Determine the (X, Y) coordinate at the center of the cell enclosing the given text.  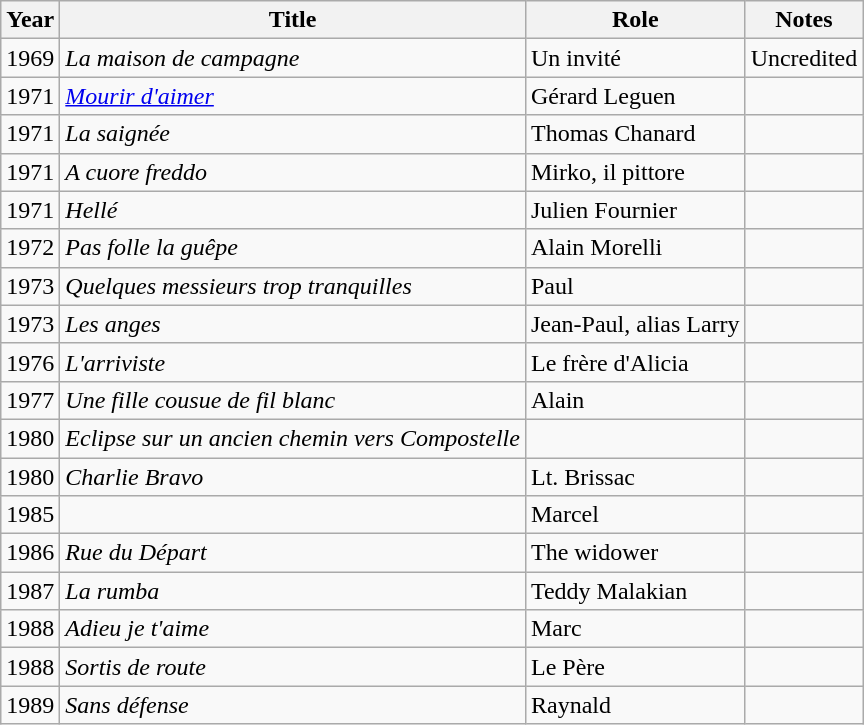
Eclipse sur un ancien chemin vers Compostelle (293, 438)
Pas folle la guêpe (293, 248)
1969 (30, 58)
La maison de campagne (293, 58)
Alain Morelli (635, 248)
Title (293, 20)
Thomas Chanard (635, 134)
Julien Fournier (635, 210)
L'arriviste (293, 362)
Marcel (635, 515)
Role (635, 20)
Mirko, il pittore (635, 172)
Quelques messieurs trop tranquilles (293, 286)
La saignée (293, 134)
1989 (30, 705)
Paul (635, 286)
Gérard Leguen (635, 96)
1976 (30, 362)
1977 (30, 400)
Lt. Brissac (635, 477)
1986 (30, 553)
Adieu je t'aime (293, 629)
Sans défense (293, 705)
Une fille cousue de fil blanc (293, 400)
1972 (30, 248)
Raynald (635, 705)
Teddy Malakian (635, 591)
The widower (635, 553)
Notes (804, 20)
Alain (635, 400)
A cuore freddo (293, 172)
Year (30, 20)
Les anges (293, 324)
Hellé (293, 210)
Rue du Départ (293, 553)
Jean-Paul, alias Larry (635, 324)
1985 (30, 515)
Mourir d'aimer (293, 96)
Uncredited (804, 58)
Sortis de route (293, 667)
1987 (30, 591)
Le Père (635, 667)
Le frère d'Alicia (635, 362)
Un invité (635, 58)
Marc (635, 629)
La rumba (293, 591)
Charlie Bravo (293, 477)
